Identify which cell holds the provided text, then report its [X, Y] central coordinate. 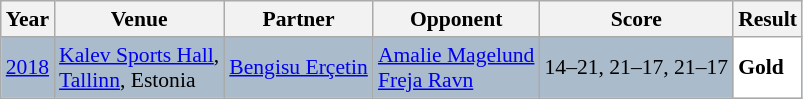
Opponent [456, 19]
Partner [298, 19]
Venue [139, 19]
Year [28, 19]
2018 [28, 68]
Result [768, 19]
Amalie Magelund Freja Ravn [456, 68]
Score [636, 19]
Bengisu Erçetin [298, 68]
Gold [768, 68]
14–21, 21–17, 21–17 [636, 68]
Kalev Sports Hall,Tallinn, Estonia [139, 68]
